Determine the (x, y) coordinate at the center of the cell enclosing the given text.  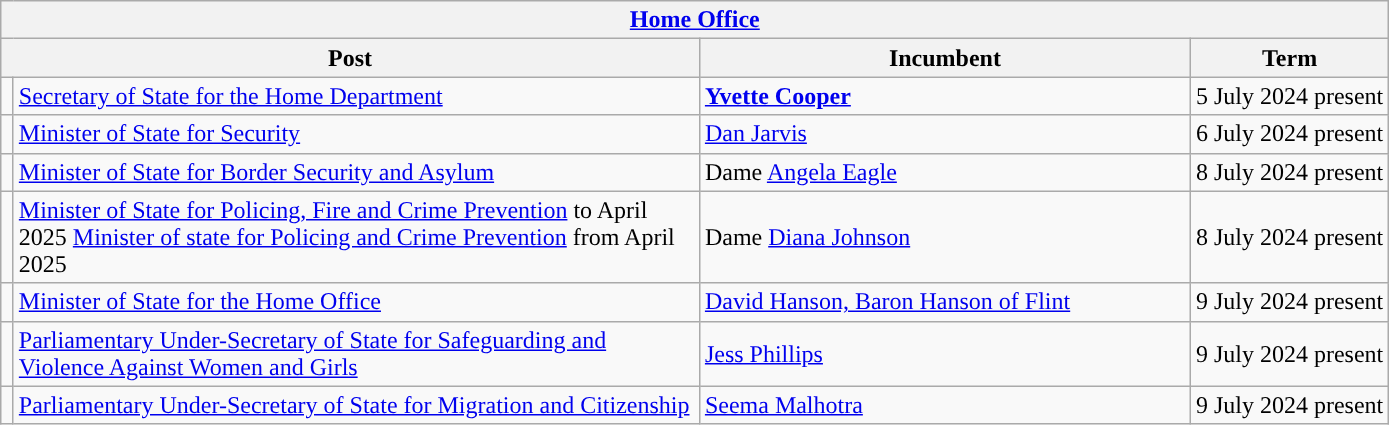
Term (1289, 58)
Minister of State for the Home Office (356, 302)
Parliamentary Under-Secretary of State for Safeguarding and Violence Against Women and Girls (356, 354)
Secretary of State for the Home Department (356, 96)
Minister of State for Policing, Fire and Crime Prevention to April 2025 Minister of state for Policing and Crime Prevention from April 2025 (356, 237)
Jess Phillips (944, 354)
David Hanson, Baron Hanson of Flint (944, 302)
Dame Diana Johnson (944, 237)
Minister of State for Security (356, 134)
Home Office (695, 20)
5 July 2024 present (1289, 96)
Yvette Cooper (944, 96)
Dan Jarvis (944, 134)
Parliamentary Under-Secretary of State for Migration and Citizenship (356, 405)
Minister of State for Border Security and Asylum (356, 172)
Seema Malhotra (944, 405)
Incumbent (944, 58)
6 July 2024 present (1289, 134)
Post (350, 58)
Dame Angela Eagle (944, 172)
